Extract the [x, y] coordinate from the center of the cell holding the provided text.  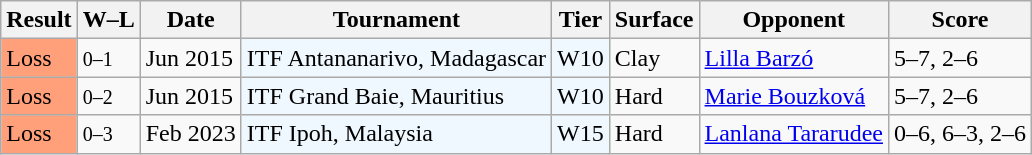
Lanlana Tararudee [794, 134]
Tier [581, 20]
0–3 [108, 134]
Feb 2023 [190, 134]
Result [39, 20]
0–1 [108, 58]
Marie Bouzková [794, 96]
Lilla Barzó [794, 58]
W–L [108, 20]
ITF Ipoh, Malaysia [396, 134]
ITF Antananarivo, Madagascar [396, 58]
Date [190, 20]
Score [960, 20]
W15 [581, 134]
0–6, 6–3, 2–6 [960, 134]
Clay [654, 58]
0–2 [108, 96]
Surface [654, 20]
Tournament [396, 20]
ITF Grand Baie, Mauritius [396, 96]
Opponent [794, 20]
